Provide the (X, Y) coordinate of the cell's center where the given text is located.  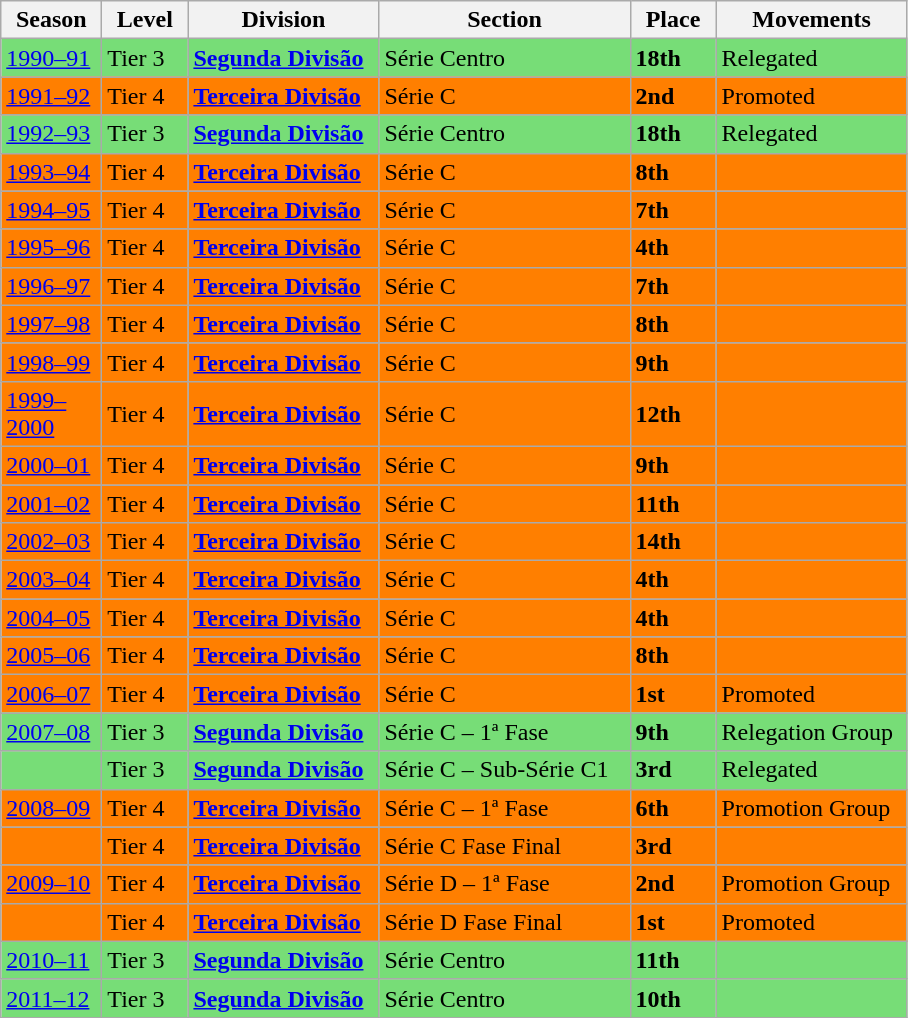
2009–10 (52, 884)
10th (673, 998)
Série D Fase Final (504, 922)
1999–2000 (52, 414)
1996–97 (52, 286)
2000–01 (52, 465)
Season (52, 20)
2003–04 (52, 580)
1992–93 (52, 134)
2008–09 (52, 808)
1991–92 (52, 96)
Place (673, 20)
2010–11 (52, 960)
2005–06 (52, 656)
12th (673, 414)
Série C Fase Final (504, 846)
1990–91 (52, 58)
Relegation Group (812, 732)
Série C – Sub-Série C1 (504, 770)
Section (504, 20)
1994–95 (52, 210)
2001–02 (52, 503)
14th (673, 542)
6th (673, 808)
1993–94 (52, 172)
2004–05 (52, 618)
2011–12 (52, 998)
Movements (812, 20)
2007–08 (52, 732)
2006–07 (52, 694)
Division (284, 20)
Level (145, 20)
1995–96 (52, 248)
1997–98 (52, 324)
2002–03 (52, 542)
1998–99 (52, 362)
Série D – 1ª Fase (504, 884)
